From the cell containing the given text, extract its center point as (x, y) coordinate. 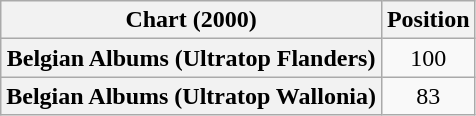
Belgian Albums (Ultratop Flanders) (192, 58)
Chart (2000) (192, 20)
100 (428, 58)
83 (428, 96)
Position (428, 20)
Belgian Albums (Ultratop Wallonia) (192, 96)
